Determine the [X, Y] coordinate at the center of the cell enclosing the given text.  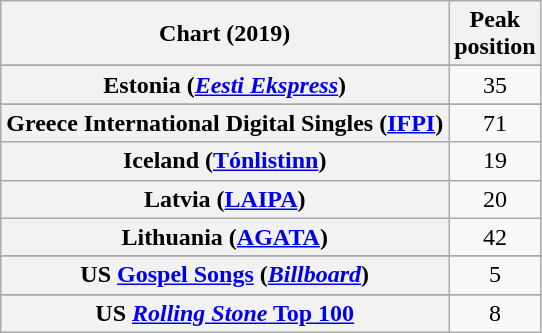
71 [495, 123]
5 [495, 275]
Greece International Digital Singles (IFPI) [225, 123]
US Rolling Stone Top 100 [225, 313]
42 [495, 237]
Peakposition [495, 34]
19 [495, 161]
Lithuania (AGATA) [225, 237]
8 [495, 313]
35 [495, 85]
US Gospel Songs (Billboard) [225, 275]
Latvia (LAIPA) [225, 199]
Iceland (Tónlistinn) [225, 161]
20 [495, 199]
Estonia (Eesti Ekspress) [225, 85]
Chart (2019) [225, 34]
